Extract the [x, y] coordinate from the center of the cell holding the provided text.  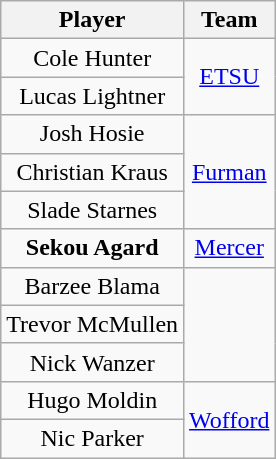
Nic Parker [92, 438]
Mercer [230, 248]
Barzee Blama [92, 286]
Hugo Moldin [92, 400]
Furman [230, 172]
Slade Starnes [92, 210]
Cole Hunter [92, 58]
Christian Kraus [92, 172]
ETSU [230, 77]
Player [92, 20]
Lucas Lightner [92, 96]
Josh Hosie [92, 134]
Wofford [230, 419]
Sekou Agard [92, 248]
Team [230, 20]
Nick Wanzer [92, 362]
Trevor McMullen [92, 324]
